Find where the given text appears and provide that cell's center as [x, y] coordinate. 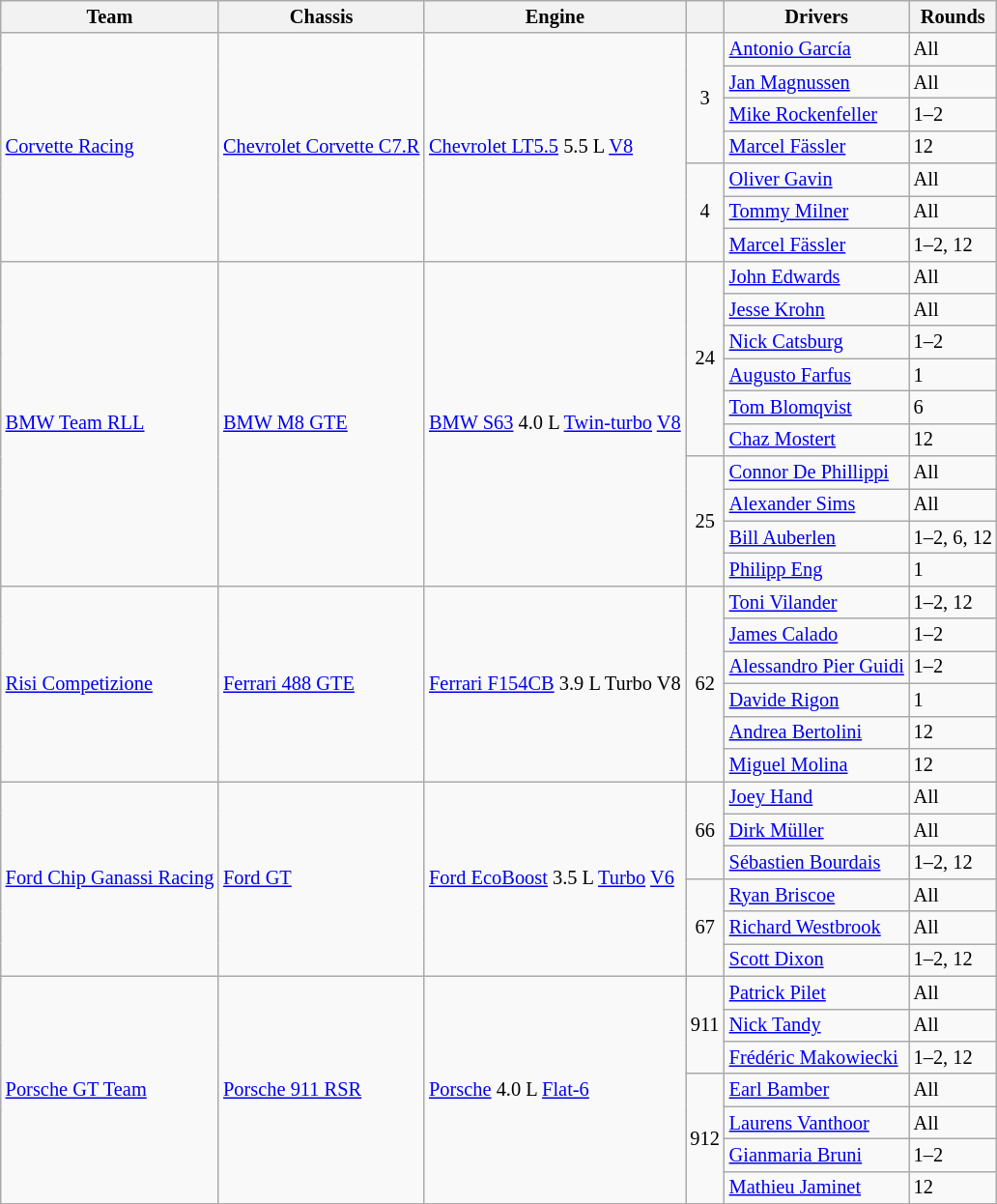
912 [705, 1138]
Laurens Vanthoor [817, 1123]
BMW Team RLL [110, 423]
Chaz Mostert [817, 440]
Miguel Molina [817, 764]
Joey Hand [817, 797]
Scott Dixon [817, 960]
4 [705, 213]
Alexander Sims [817, 504]
BMW S63 4.0 L Twin-turbo V8 [555, 423]
Ford GT [321, 878]
Ryan Briscoe [817, 895]
Augusto Farfus [817, 375]
Andrea Bertolini [817, 732]
911 [705, 1024]
Connor De Phillippi [817, 473]
Alessandro Pier Guidi [817, 667]
Dirk Müller [817, 830]
Jesse Krohn [817, 309]
Rounds [953, 16]
Frédéric Makowiecki [817, 1057]
Porsche GT Team [110, 1090]
Corvette Racing [110, 147]
BMW M8 GTE [321, 423]
Nick Catsburg [817, 342]
Chevrolet Corvette C7.R [321, 147]
Engine [555, 16]
Drivers [817, 16]
Sébastien Bourdais [817, 862]
Toni Vilander [817, 602]
Patrick Pilet [817, 992]
Jan Magnussen [817, 82]
Oliver Gavin [817, 180]
Philipp Eng [817, 569]
James Calado [817, 635]
Nick Tandy [817, 1025]
Tom Blomqvist [817, 407]
Ford EcoBoost 3.5 L Turbo V6 [555, 878]
67 [705, 928]
Gianmaria Bruni [817, 1155]
Tommy Milner [817, 212]
Antonio García [817, 49]
6 [953, 407]
Mike Rockenfeller [817, 114]
Chevrolet LT5.5 5.5 L V8 [555, 147]
Chassis [321, 16]
Ferrari 488 GTE [321, 683]
Bill Auberlen [817, 537]
3 [705, 99]
66 [705, 829]
Risi Competizione [110, 683]
25 [705, 522]
Team [110, 16]
Mathieu Jaminet [817, 1188]
Ford Chip Ganassi Racing [110, 878]
Porsche 911 RSR [321, 1090]
62 [705, 683]
Earl Bamber [817, 1090]
Richard Westbrook [817, 928]
Ferrari F154CB 3.9 L Turbo V8 [555, 683]
John Edwards [817, 277]
24 [705, 358]
Davide Rigon [817, 700]
Porsche 4.0 L Flat-6 [555, 1090]
1–2, 6, 12 [953, 537]
